Locate the cell with the specified text and output its (x, y) center coordinate. 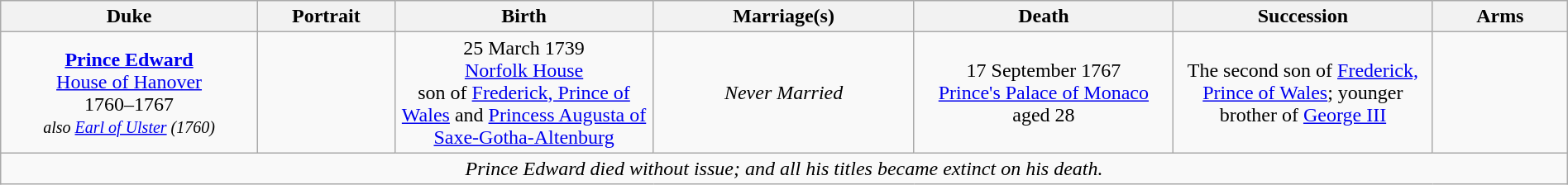
Succession (1303, 17)
17 September 1767Prince's Palace of Monacoaged 28 (1044, 92)
Arms (1500, 17)
Death (1044, 17)
Prince Edward died without issue; and all his titles became extinct on his death. (784, 168)
Portrait (326, 17)
Prince EdwardHouse of Hanover1760–1767also Earl of Ulster (1760) (129, 92)
Duke (129, 17)
Never Married (784, 92)
Marriage(s) (784, 17)
25 March 1739Norfolk Houseson of Frederick, Prince of Wales and Princess Augusta of Saxe-Gotha-Altenburg (524, 92)
Birth (524, 17)
The second son of Frederick, Prince of Wales; younger brother of George III (1303, 92)
